Provide the (x, y) coordinate of the cell's center where the given text is located.  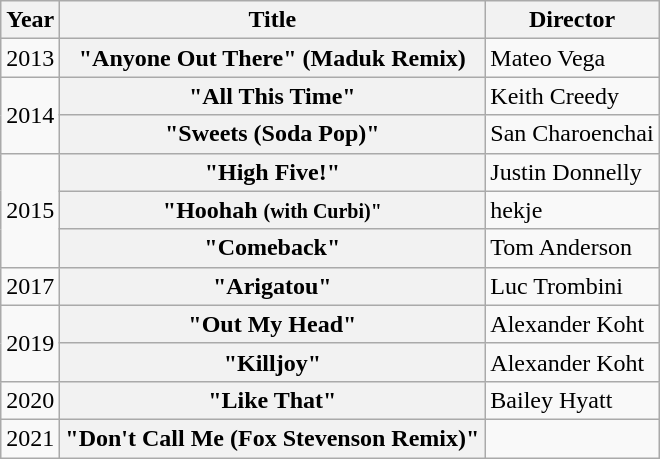
"Hoohah (with Curbi)" (272, 210)
"Anyone Out There" (Maduk Remix) (272, 58)
2014 (30, 115)
2019 (30, 343)
hekje (572, 210)
"Like That" (272, 400)
2015 (30, 210)
Director (572, 20)
2013 (30, 58)
"Don't Call Me (Fox Stevenson Remix)" (272, 438)
Year (30, 20)
"Killjoy" (272, 362)
2020 (30, 400)
"Comeback" (272, 248)
Luc Trombini (572, 286)
Bailey Hyatt (572, 400)
Justin Donnelly (572, 172)
2017 (30, 286)
"Out My Head" (272, 324)
Tom Anderson (572, 248)
"Arigatou" (272, 286)
"High Five!" (272, 172)
"All This Time" (272, 96)
"Sweets (Soda Pop)" (272, 134)
2021 (30, 438)
Mateo Vega (572, 58)
San Charoenchai (572, 134)
Title (272, 20)
Keith Creedy (572, 96)
